Pinpoint the cell where the given text exists, returning its [x, y] midpoint coordinate. 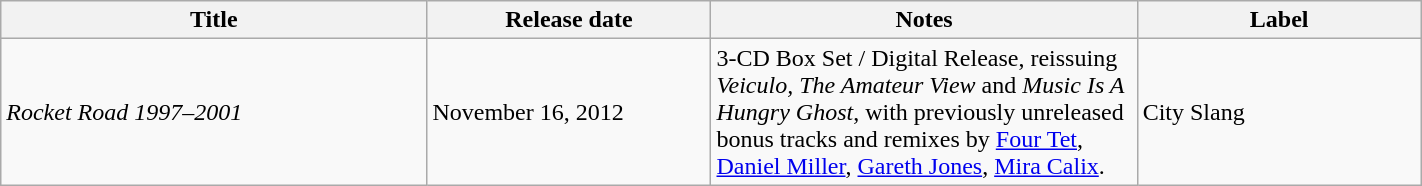
Rocket Road 1997–2001 [214, 112]
November 16, 2012 [569, 112]
Notes [924, 20]
Label [1279, 20]
Title [214, 20]
Release date [569, 20]
City Slang [1279, 112]
